Detect which cell encompasses the target text, then output its [x, y] center coordinate. 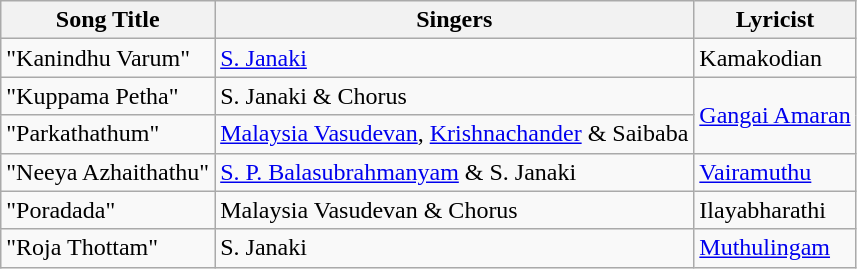
Malaysia Vasudevan & Chorus [454, 210]
"Kanindhu Varum" [108, 58]
"Kuppama Petha" [108, 96]
Lyricist [775, 20]
Song Title [108, 20]
Kamakodian [775, 58]
S. Janaki & Chorus [454, 96]
Vairamuthu [775, 172]
Singers [454, 20]
Muthulingam [775, 248]
Ilayabharathi [775, 210]
"Roja Thottam" [108, 248]
"Neeya Azhaithathu" [108, 172]
"Poradada" [108, 210]
S. P. Balasubrahmanyam & S. Janaki [454, 172]
Malaysia Vasudevan, Krishnachander & Saibaba [454, 134]
Gangai Amaran [775, 115]
"Parkathathum" [108, 134]
